Locate the cell with the specified text and output its (X, Y) center coordinate. 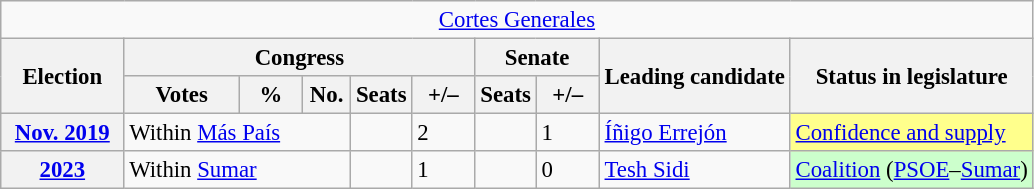
Congress (300, 58)
2 (444, 133)
Within Más País (238, 133)
0 (568, 170)
Nov. 2019 (62, 133)
% (270, 95)
Íñigo Errejón (694, 133)
Status in legislature (912, 76)
Cortes Generales (517, 20)
Votes (182, 95)
2023 (62, 170)
Tesh Sidi (694, 170)
Senate (537, 58)
Leading candidate (694, 76)
Within Sumar (238, 170)
Coalition (PSOE–Sumar) (912, 170)
Confidence and supply (912, 133)
Election (62, 76)
No. (327, 95)
